Determine the [x, y] coordinate at the center of the cell enclosing the given text.  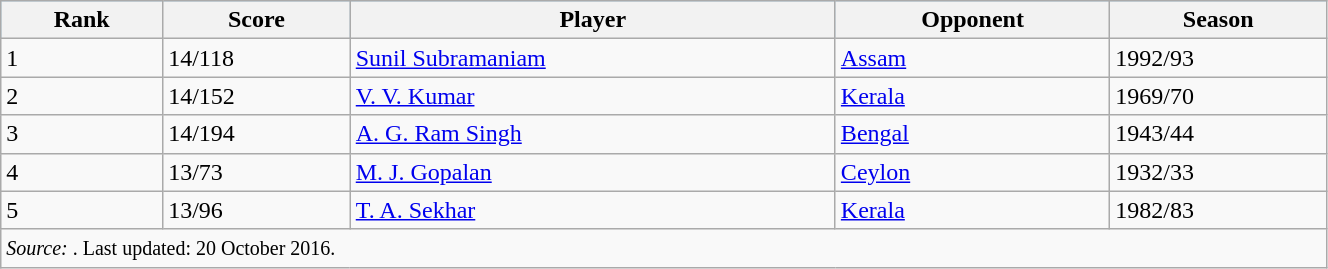
T. A. Sekhar [592, 210]
1 [82, 58]
Sunil Subramaniam [592, 58]
4 [82, 172]
1992/93 [1218, 58]
13/73 [257, 172]
V. V. Kumar [592, 96]
M. J. Gopalan [592, 172]
Player [592, 20]
1943/44 [1218, 134]
1932/33 [1218, 172]
14/152 [257, 96]
Bengal [972, 134]
13/96 [257, 210]
5 [82, 210]
1982/83 [1218, 210]
Season [1218, 20]
14/194 [257, 134]
3 [82, 134]
Opponent [972, 20]
2 [82, 96]
Source: . Last updated: 20 October 2016. [664, 248]
Score [257, 20]
1969/70 [1218, 96]
A. G. Ram Singh [592, 134]
14/118 [257, 58]
Rank [82, 20]
Assam [972, 58]
Ceylon [972, 172]
